Provide the [X, Y] coordinate of the cell's center where the given text is located.  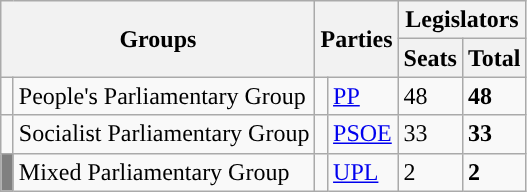
Groups [158, 39]
Mixed Parliamentary Group [164, 172]
UPL [363, 172]
PSOE [363, 134]
Parties [356, 39]
People's Parliamentary Group [164, 96]
Legislators [462, 20]
Seats [430, 58]
PP [363, 96]
Total [494, 58]
Socialist Parliamentary Group [164, 134]
